Determine the [X, Y] coordinate at the center of the cell enclosing the given text.  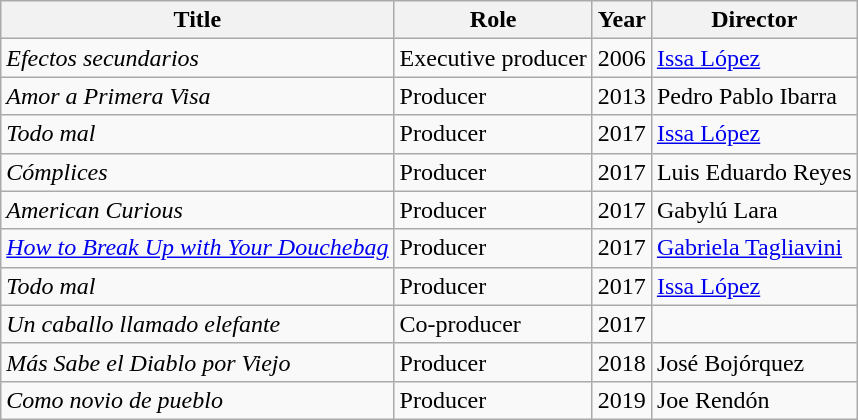
Co-producer [493, 324]
Joe Rendón [754, 400]
How to Break Up with Your Douchebag [198, 248]
Luis Eduardo Reyes [754, 172]
Amor a Primera Visa [198, 96]
Gabylú Lara [754, 210]
2013 [622, 96]
Director [754, 20]
2018 [622, 362]
Más Sabe el Diablo por Viejo [198, 362]
Executive producer [493, 58]
American Curious [198, 210]
Pedro Pablo Ibarra [754, 96]
2019 [622, 400]
Efectos secundarios [198, 58]
Un caballo llamado elefante [198, 324]
Title [198, 20]
Gabriela Tagliavini [754, 248]
Year [622, 20]
Como novio de pueblo [198, 400]
2006 [622, 58]
Role [493, 20]
José Bojórquez [754, 362]
Cómplices [198, 172]
